Pinpoint the cell where the given text exists, returning its (x, y) midpoint coordinate. 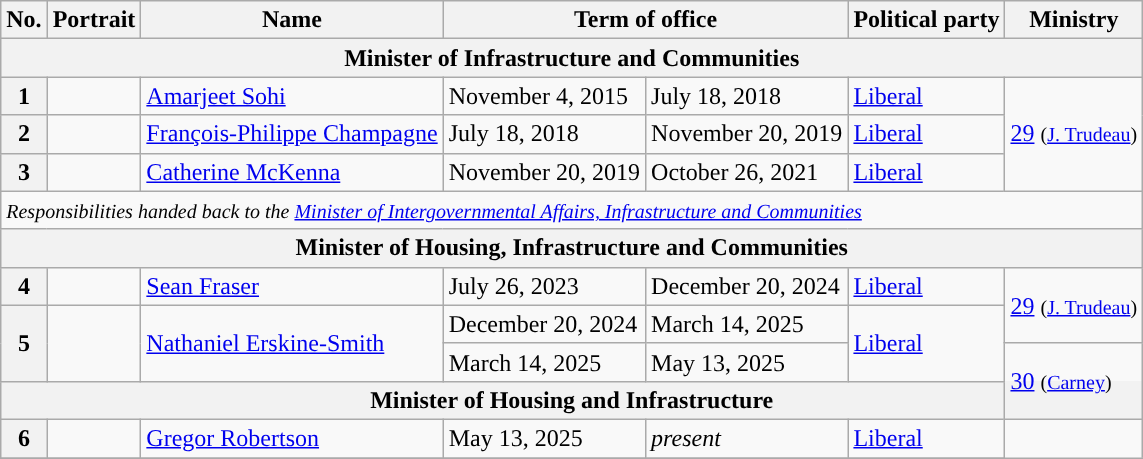
Name (292, 20)
Minister of Housing and Infrastructure (572, 400)
October 26, 2021 (747, 172)
Minister of Infrastructure and Communities (572, 58)
2 (24, 134)
November 4, 2015 (544, 96)
July 26, 2023 (544, 286)
Nathaniel Erskine-Smith (292, 343)
Catherine McKenna (292, 172)
Sean Fraser (292, 286)
Responsibilities handed back to the Minister of Intergovernmental Affairs, Infrastructure and Communities (572, 210)
Gregor Robertson (292, 438)
No. (24, 20)
Amarjeet Sohi (292, 96)
1 (24, 96)
Portrait (94, 20)
6 (24, 438)
François-Philippe Champagne (292, 134)
Ministry (1074, 20)
5 (24, 343)
4 (24, 286)
3 (24, 172)
present (747, 438)
Minister of Housing, Infrastructure and Communities (572, 248)
30 (Carney) (1074, 381)
Term of office (646, 20)
Political party (926, 20)
